For the text-containing cell, return its midpoint in [x, y] coordinate format. 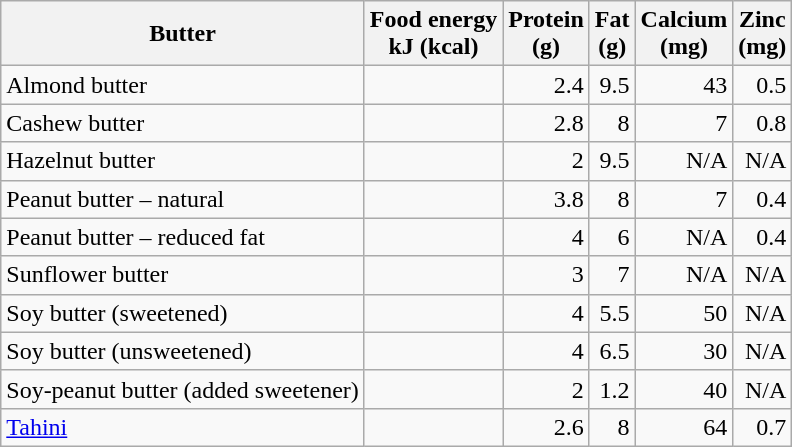
Sunflower butter [183, 275]
Peanut butter – reduced fat [183, 237]
1.2 [612, 389]
3 [546, 275]
Fat(g) [612, 34]
Zinc(mg) [762, 34]
6 [612, 237]
0.5 [762, 85]
0.8 [762, 123]
Protein(g) [546, 34]
30 [684, 351]
Cashew butter [183, 123]
40 [684, 389]
43 [684, 85]
Peanut butter – natural [183, 199]
2.6 [546, 427]
Soy-peanut butter (added sweetener) [183, 389]
5.5 [612, 313]
Butter [183, 34]
64 [684, 427]
0.7 [762, 427]
3.8 [546, 199]
2.8 [546, 123]
50 [684, 313]
Hazelnut butter [183, 161]
2.4 [546, 85]
Tahini [183, 427]
Soy butter (sweetened) [183, 313]
Calcium(mg) [684, 34]
Food energy kJ (kcal) [433, 34]
Almond butter [183, 85]
Soy butter (unsweetened) [183, 351]
6.5 [612, 351]
